Detect which cell encompasses the target text, then output its (x, y) center coordinate. 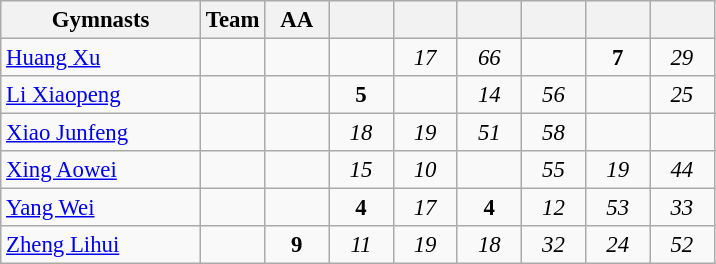
Gymnasts (101, 20)
14 (489, 95)
53 (618, 208)
66 (489, 58)
33 (682, 208)
29 (682, 58)
51 (489, 133)
9 (297, 245)
32 (553, 245)
24 (618, 245)
5 (361, 95)
Team (232, 20)
10 (425, 170)
25 (682, 95)
56 (553, 95)
7 (618, 58)
Xiao Junfeng (101, 133)
Zheng Lihui (101, 245)
55 (553, 170)
Xing Aowei (101, 170)
52 (682, 245)
AA (297, 20)
11 (361, 245)
12 (553, 208)
58 (553, 133)
44 (682, 170)
Li Xiaopeng (101, 95)
Huang Xu (101, 58)
Yang Wei (101, 208)
15 (361, 170)
